Extract the [x, y] coordinate from the center of the cell holding the provided text.  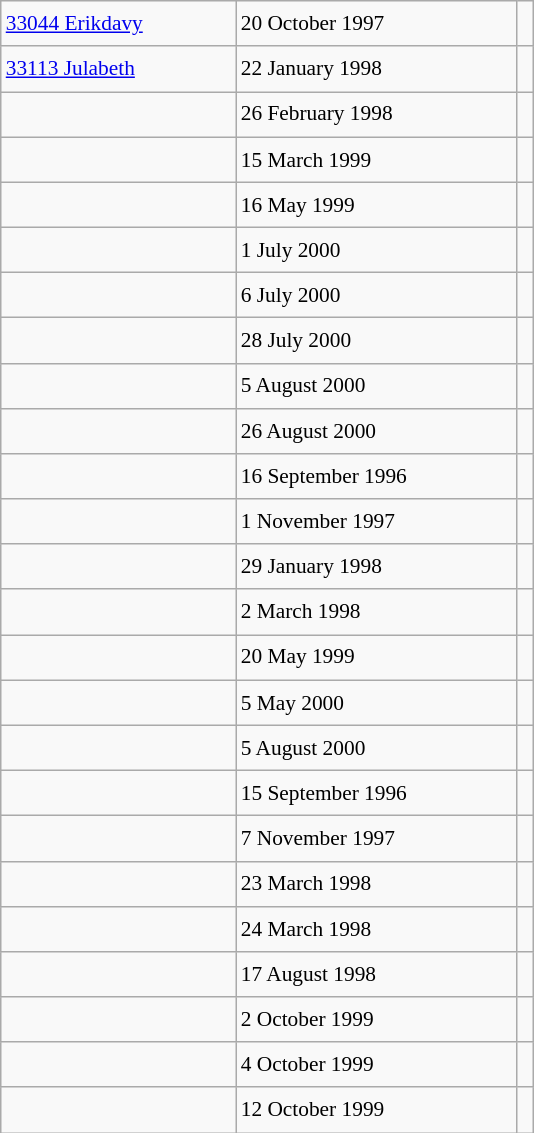
17 August 1998 [376, 974]
2 March 1998 [376, 612]
15 September 1996 [376, 792]
1 July 2000 [376, 250]
5 May 2000 [376, 702]
6 July 2000 [376, 296]
15 March 1999 [376, 160]
20 May 1999 [376, 658]
24 March 1998 [376, 928]
33113 Julabeth [118, 68]
28 July 2000 [376, 340]
2 October 1999 [376, 1020]
16 September 1996 [376, 476]
20 October 1997 [376, 24]
29 January 1998 [376, 566]
26 August 2000 [376, 430]
16 May 1999 [376, 204]
22 January 1998 [376, 68]
4 October 1999 [376, 1064]
26 February 1998 [376, 114]
23 March 1998 [376, 884]
7 November 1997 [376, 838]
12 October 1999 [376, 1110]
33044 Erikdavy [118, 24]
1 November 1997 [376, 522]
